Identify which cell holds the provided text, then report its [x, y] central coordinate. 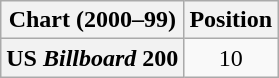
Position [231, 20]
Chart (2000–99) [92, 20]
10 [231, 58]
US Billboard 200 [92, 58]
